For the text-containing cell, return its midpoint in (x, y) coordinate format. 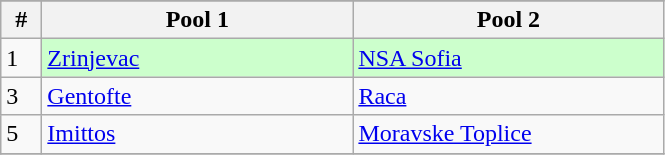
1 (22, 58)
Raca (508, 96)
Imittos (198, 134)
Pool 1 (198, 20)
Pool 2 (508, 20)
Moravske Toplice (508, 134)
5 (22, 134)
Zrinjevac (198, 58)
Gentofte (198, 96)
# (22, 20)
NSA Sofia (508, 58)
3 (22, 96)
